Return [X, Y] of the center of cell containing provided text 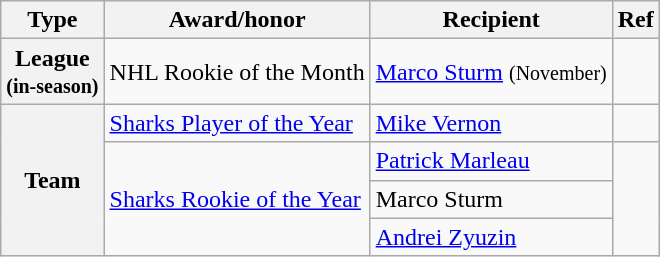
Team [52, 180]
Recipient [491, 20]
Andrei Zyuzin [491, 237]
Patrick Marleau [491, 161]
NHL Rookie of the Month [237, 72]
Ref [636, 20]
Sharks Rookie of the Year [237, 199]
Marco Sturm (November) [491, 72]
Mike Vernon [491, 123]
Sharks Player of the Year [237, 123]
League(in-season) [52, 72]
Marco Sturm [491, 199]
Type [52, 20]
Award/honor [237, 20]
